From the cell containing the given text, extract its center point as [x, y] coordinate. 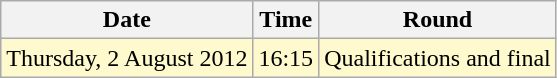
Qualifications and final [438, 58]
Thursday, 2 August 2012 [127, 58]
16:15 [286, 58]
Date [127, 20]
Round [438, 20]
Time [286, 20]
